Locate the cell with the specified text and output its [x, y] center coordinate. 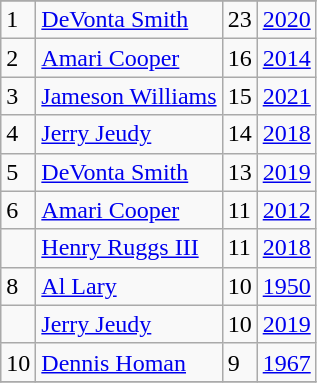
15 [240, 96]
6 [18, 210]
13 [240, 172]
1967 [286, 362]
2014 [286, 58]
Al Lary [129, 286]
16 [240, 58]
2021 [286, 96]
14 [240, 134]
1 [18, 20]
4 [18, 134]
23 [240, 20]
2 [18, 58]
2012 [286, 210]
8 [18, 286]
1950 [286, 286]
2020 [286, 20]
5 [18, 172]
Henry Ruggs III [129, 248]
Dennis Homan [129, 362]
9 [240, 362]
3 [18, 96]
Jameson Williams [129, 96]
